Scan for the cell matching the given text and deliver its [x, y] coordinate at center. 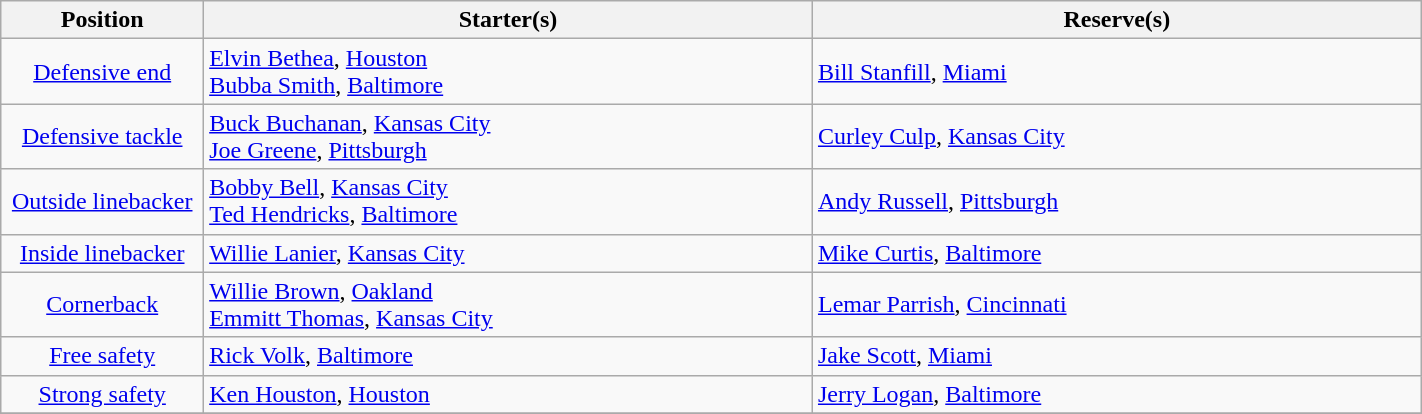
Lemar Parrish, Cincinnati [1116, 304]
Position [102, 20]
Mike Curtis, Baltimore [1116, 253]
Andy Russell, Pittsburgh [1116, 202]
Ken Houston, Houston [508, 394]
Defensive end [102, 72]
Willie Lanier, Kansas City [508, 253]
Strong safety [102, 394]
Cornerback [102, 304]
Jake Scott, Miami [1116, 356]
Reserve(s) [1116, 20]
Buck Buchanan, Kansas City Joe Greene, Pittsburgh [508, 136]
Bill Stanfill, Miami [1116, 72]
Willie Brown, Oakland Emmitt Thomas, Kansas City [508, 304]
Inside linebacker [102, 253]
Elvin Bethea, Houston Bubba Smith, Baltimore [508, 72]
Defensive tackle [102, 136]
Bobby Bell, Kansas City Ted Hendricks, Baltimore [508, 202]
Outside linebacker [102, 202]
Rick Volk, Baltimore [508, 356]
Curley Culp, Kansas City [1116, 136]
Free safety [102, 356]
Jerry Logan, Baltimore [1116, 394]
Starter(s) [508, 20]
